From the cell containing the given text, extract its center point as (X, Y) coordinate. 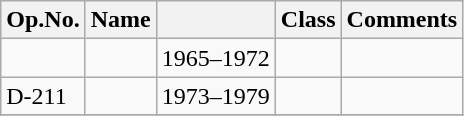
1965–1972 (216, 58)
1973–1979 (216, 96)
Class (308, 20)
Op.No. (43, 20)
Comments (402, 20)
D-211 (43, 96)
Name (120, 20)
